Search for the cell housing the specified text and yield its (X, Y) center coordinate. 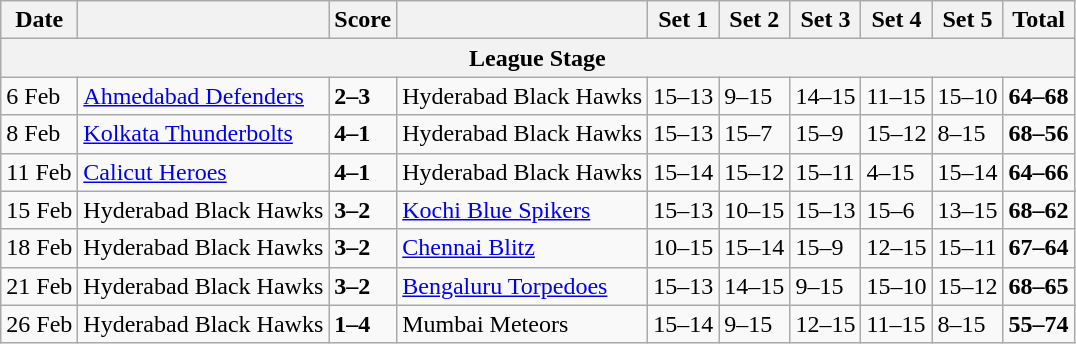
26 Feb (40, 324)
Bengaluru Torpedoes (522, 286)
Set 4 (896, 20)
Set 5 (968, 20)
18 Feb (40, 248)
68–65 (1038, 286)
68–56 (1038, 134)
11 Feb (40, 172)
Score (363, 20)
1–4 (363, 324)
64–68 (1038, 96)
Set 2 (754, 20)
Set 1 (684, 20)
Date (40, 20)
4–15 (896, 172)
15–7 (754, 134)
Chennai Blitz (522, 248)
15–6 (896, 210)
21 Feb (40, 286)
League Stage (538, 58)
55–74 (1038, 324)
Total (1038, 20)
13–15 (968, 210)
15 Feb (40, 210)
Calicut Heroes (204, 172)
67–64 (1038, 248)
64–66 (1038, 172)
6 Feb (40, 96)
Mumbai Meteors (522, 324)
Ahmedabad Defenders (204, 96)
68–62 (1038, 210)
2–3 (363, 96)
Set 3 (826, 20)
Kolkata Thunderbolts (204, 134)
Kochi Blue Spikers (522, 210)
8 Feb (40, 134)
